Identify which cell holds the provided text, then report its [x, y] central coordinate. 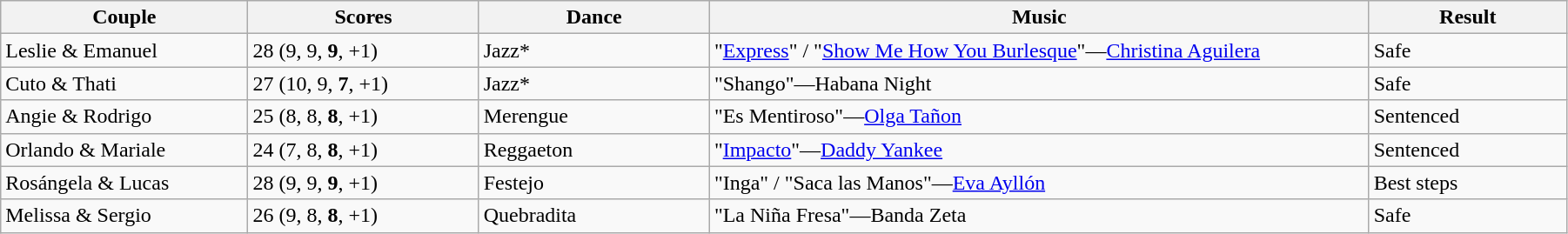
"Express" / "Show Me How You Burlesque"—Christina Aguilera [1039, 50]
Result [1467, 17]
Merengue [593, 117]
Melissa & Sergio [124, 216]
"Es Mentiroso"—Olga Tañon [1039, 117]
Quebradita [593, 216]
Leslie & Emanuel [124, 50]
"La Niña Fresa"—Banda Zeta [1039, 216]
Best steps [1467, 183]
Rosángela & Lucas [124, 183]
"Impacto"—Daddy Yankee [1039, 150]
Scores [364, 17]
Music [1039, 17]
Festejo [593, 183]
25 (8, 8, 8, +1) [364, 117]
"Inga" / "Saca las Manos"—Eva Ayllón [1039, 183]
Couple [124, 17]
Angie & Rodrigo [124, 117]
26 (9, 8, 8, +1) [364, 216]
Cuto & Thati [124, 84]
Orlando & Mariale [124, 150]
27 (10, 9, 7, +1) [364, 84]
Reggaeton [593, 150]
"Shango"—Habana Night [1039, 84]
24 (7, 8, 8, +1) [364, 150]
Dance [593, 17]
